Return (x, y) of the center of cell containing provided text 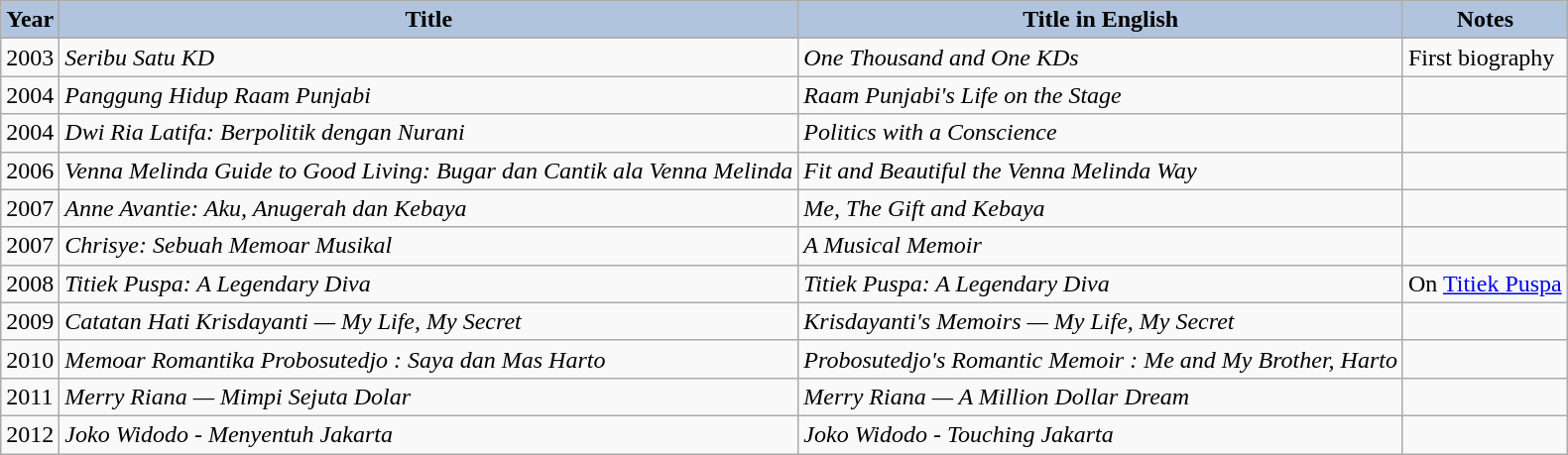
Chrisye: Sebuah Memoar Musikal (428, 246)
Politics with a Conscience (1101, 133)
Dwi Ria Latifa: Berpolitik dengan Nurani (428, 133)
One Thousand and One KDs (1101, 57)
On Titiek Puspa (1485, 284)
2010 (30, 359)
2012 (30, 434)
2009 (30, 321)
2008 (30, 284)
2006 (30, 171)
First biography (1485, 57)
Krisdayanti's Memoirs — My Life, My Secret (1101, 321)
2003 (30, 57)
Raam Punjabi's Life on the Stage (1101, 95)
Catatan Hati Krisdayanti — My Life, My Secret (428, 321)
Joko Widodo - Touching Jakarta (1101, 434)
Title (428, 20)
2011 (30, 397)
Joko Widodo - Menyentuh Jakarta (428, 434)
Merry Riana — A Million Dollar Dream (1101, 397)
Me, The Gift and Kebaya (1101, 208)
Year (30, 20)
Fit and Beautiful the Venna Melinda Way (1101, 171)
Venna Melinda Guide to Good Living: Bugar dan Cantik ala Venna Melinda (428, 171)
Merry Riana — Mimpi Sejuta Dolar (428, 397)
Anne Avantie: Aku, Anugerah dan Kebaya (428, 208)
Title in English (1101, 20)
Panggung Hidup Raam Punjabi (428, 95)
Probosutedjo's Romantic Memoir : Me and My Brother, Harto (1101, 359)
Memoar Romantika Probosutedjo : Saya dan Mas Harto (428, 359)
Seribu Satu KD (428, 57)
Notes (1485, 20)
A Musical Memoir (1101, 246)
